Find where the given text appears and provide that cell's center as (X, Y) coordinate. 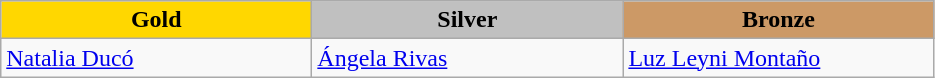
Luz Leyni Montaño (778, 58)
Gold (156, 20)
Natalia Ducó (156, 58)
Ángela Rivas (468, 58)
Silver (468, 20)
Bronze (778, 20)
